Return the (x, y) coordinate for the center point of the cell that contains the specified text.  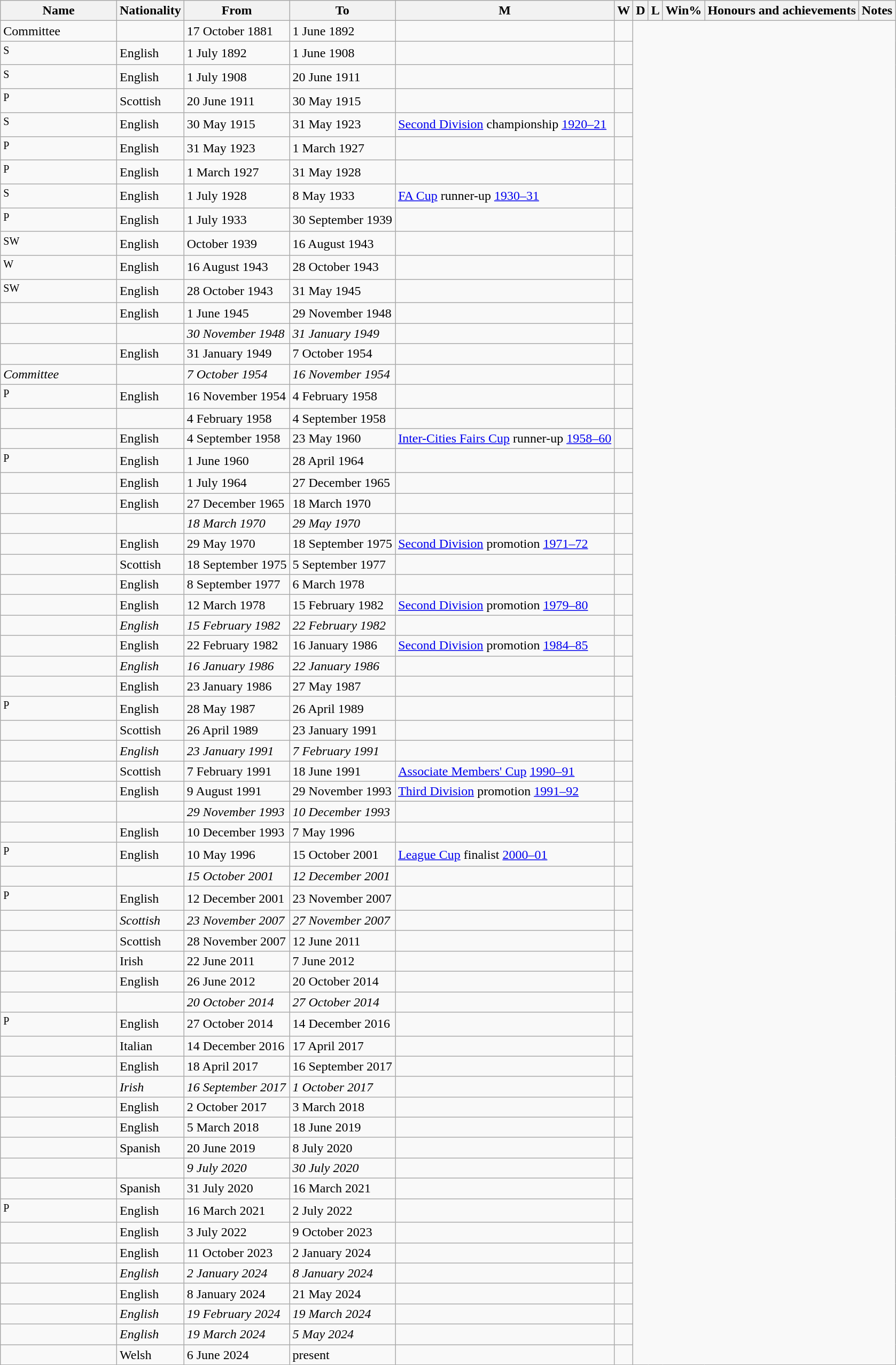
28 April 1964 (342, 461)
23 January 1986 (237, 686)
27 November 2007 (342, 920)
31 May 1928 (342, 172)
11 October 2023 (237, 1253)
Second Division promotion 1971–72 (505, 544)
8 May 1933 (342, 196)
6 March 1978 (342, 585)
23 May 1960 (342, 439)
From (237, 11)
League Cup finalist 2000–01 (505, 854)
7 June 2012 (342, 961)
2 October 2017 (237, 1107)
Second Division promotion 1984–85 (505, 646)
22 June 2011 (237, 961)
1 July 1933 (237, 220)
18 June 2019 (342, 1127)
Associate Members' Cup 1990–91 (505, 771)
2 July 2022 (342, 1211)
18 June 1991 (342, 771)
28 November 2007 (237, 941)
3 July 2022 (237, 1232)
1 June 1960 (237, 461)
31 July 2020 (237, 1189)
Notes (877, 11)
1 July 1908 (237, 77)
9 August 1991 (237, 792)
6 June 2024 (237, 1355)
30 July 2020 (342, 1168)
20 June 2019 (237, 1147)
19 February 2024 (237, 1314)
17 October 1881 (237, 31)
1 July 1928 (237, 196)
27 May 1987 (342, 686)
28 May 1987 (237, 709)
1 July 1964 (237, 483)
Italian (150, 1046)
Honours and achievements (782, 11)
31 May 1945 (342, 291)
FA Cup runner-up 1930–31 (505, 196)
22 January 1986 (342, 666)
8 July 2020 (342, 1147)
Inter-Cities Fairs Cup runner-up 1958–60 (505, 439)
Nationality (150, 11)
1 October 2017 (342, 1087)
Second Division promotion 1979–80 (505, 605)
Name (59, 11)
29 November 1948 (342, 313)
October 1939 (237, 244)
5 May 2024 (342, 1334)
L (655, 11)
9 October 2023 (342, 1232)
To (342, 11)
9 July 2020 (237, 1168)
1 June 1945 (237, 313)
1 June 1892 (342, 31)
M (505, 11)
Third Division promotion 1991–92 (505, 792)
present (342, 1355)
21 May 2024 (342, 1293)
Welsh (150, 1355)
12 March 1978 (237, 605)
Second Division championship 1920–21 (505, 125)
3 March 2018 (342, 1107)
5 September 1977 (342, 564)
1 July 1892 (237, 53)
1 June 1908 (342, 53)
30 November 1948 (237, 334)
5 March 2018 (237, 1127)
17 April 2017 (342, 1046)
Win% (684, 11)
10 May 1996 (237, 854)
D (641, 11)
8 September 1977 (237, 585)
30 September 1939 (342, 220)
26 June 2012 (237, 981)
7 May 1996 (342, 832)
12 June 2011 (342, 941)
18 April 2017 (237, 1066)
